Return the (x, y) coordinate for the center point of the cell that contains the specified text.  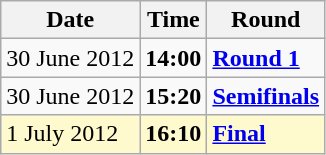
1 July 2012 (70, 134)
Round 1 (266, 58)
Date (70, 20)
Semifinals (266, 96)
14:00 (174, 58)
Round (266, 20)
16:10 (174, 134)
Time (174, 20)
15:20 (174, 96)
Final (266, 134)
